Determine the [x, y] coordinate at the center of the cell enclosing the given text.  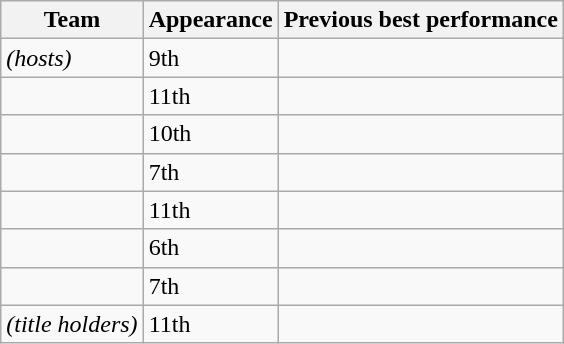
Appearance [210, 20]
9th [210, 58]
10th [210, 134]
Team [72, 20]
Previous best performance [420, 20]
(title holders) [72, 324]
6th [210, 248]
(hosts) [72, 58]
